From the cell containing the given text, extract its center point as (x, y) coordinate. 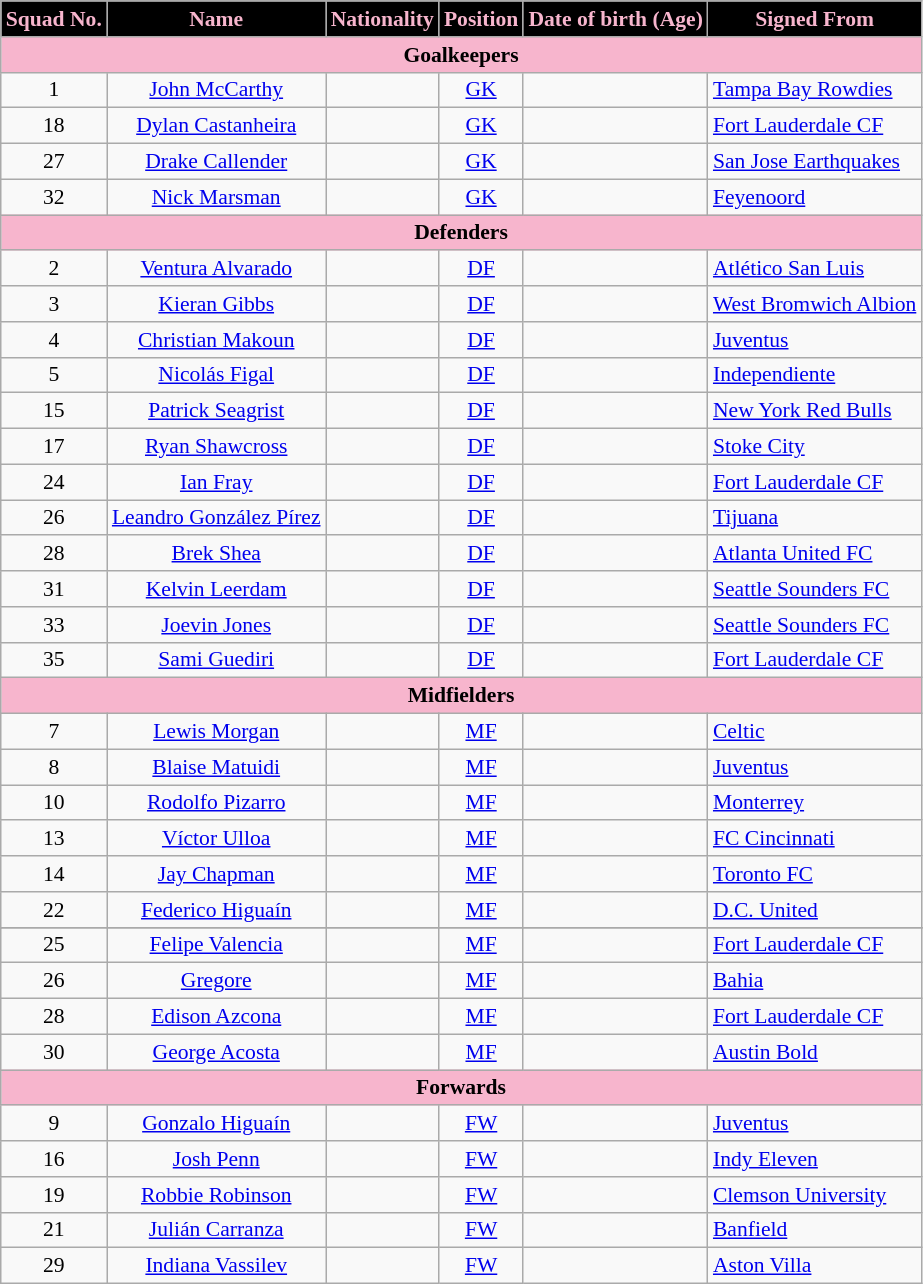
Patrick Seagrist (216, 411)
30 (54, 1052)
Brek Shea (216, 554)
Joevin Jones (216, 625)
Signed From (814, 19)
Name (216, 19)
5 (54, 375)
Jay Chapman (216, 874)
Bahia (814, 981)
7 (54, 732)
Víctor Ulloa (216, 839)
Ian Fray (216, 482)
George Acosta (216, 1052)
13 (54, 839)
Defenders (462, 233)
Ryan Shawcross (216, 447)
4 (54, 340)
Gonzalo Higuaín (216, 1124)
New York Red Bulls (814, 411)
Kieran Gibbs (216, 304)
8 (54, 767)
Rodolfo Pizarro (216, 803)
Clemson University (814, 1195)
West Bromwich Albion (814, 304)
Goalkeepers (462, 55)
John McCarthy (216, 90)
Atlanta United FC (814, 554)
Feyenoord (814, 197)
Squad No. (54, 19)
Julián Carranza (216, 1230)
Midfielders (462, 696)
Position (481, 19)
Blaise Matuidi (216, 767)
Gregore (216, 981)
Nationality (382, 19)
18 (54, 126)
Toronto FC (814, 874)
2 (54, 269)
Date of birth (Age) (616, 19)
25 (54, 945)
17 (54, 447)
Austin Bold (814, 1052)
Nicolás Figal (216, 375)
Tijuana (814, 518)
Sami Guediri (216, 660)
24 (54, 482)
Tampa Bay Rowdies (814, 90)
Indiana Vassilev (216, 1266)
Lewis Morgan (216, 732)
21 (54, 1230)
Drake Callender (216, 162)
Josh Penn (216, 1159)
1 (54, 90)
Forwards (462, 1088)
27 (54, 162)
Stoke City (814, 447)
Robbie Robinson (216, 1195)
Nick Marsman (216, 197)
Monterrey (814, 803)
Kelvin Leerdam (216, 589)
15 (54, 411)
Independiente (814, 375)
31 (54, 589)
Felipe Valencia (216, 945)
3 (54, 304)
35 (54, 660)
22 (54, 910)
Celtic (814, 732)
29 (54, 1266)
Aston Villa (814, 1266)
D.C. United (814, 910)
32 (54, 197)
33 (54, 625)
19 (54, 1195)
Banfield (814, 1230)
Dylan Castanheira (216, 126)
Edison Azcona (216, 1017)
Christian Makoun (216, 340)
16 (54, 1159)
Leandro González Pírez (216, 518)
Indy Eleven (814, 1159)
10 (54, 803)
Federico Higuaín (216, 910)
San Jose Earthquakes (814, 162)
9 (54, 1124)
Atlético San Luis (814, 269)
Ventura Alvarado (216, 269)
14 (54, 874)
FC Cincinnati (814, 839)
